Provide the (X, Y) coordinate of the cell's center where the given text is located.  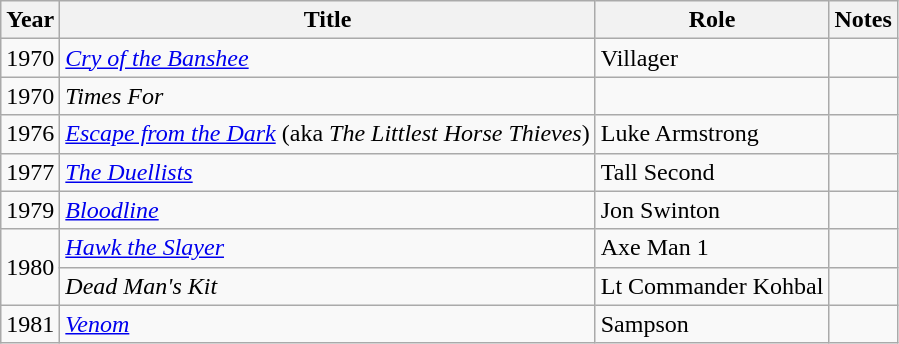
Venom (328, 324)
Year (30, 20)
Cry of the Banshee (328, 58)
Luke Armstrong (712, 134)
1980 (30, 267)
Jon Swinton (712, 210)
Lt Commander Kohbal (712, 286)
1976 (30, 134)
Dead Man's Kit (328, 286)
Hawk the Slayer (328, 248)
Sampson (712, 324)
Villager (712, 58)
Notes (863, 20)
Role (712, 20)
1977 (30, 172)
1979 (30, 210)
Title (328, 20)
Escape from the Dark (aka The Littlest Horse Thieves) (328, 134)
Times For (328, 96)
Bloodline (328, 210)
Axe Man 1 (712, 248)
Tall Second (712, 172)
1981 (30, 324)
The Duellists (328, 172)
